Output the (x, y) coordinate of the center of the cell containing the given text.  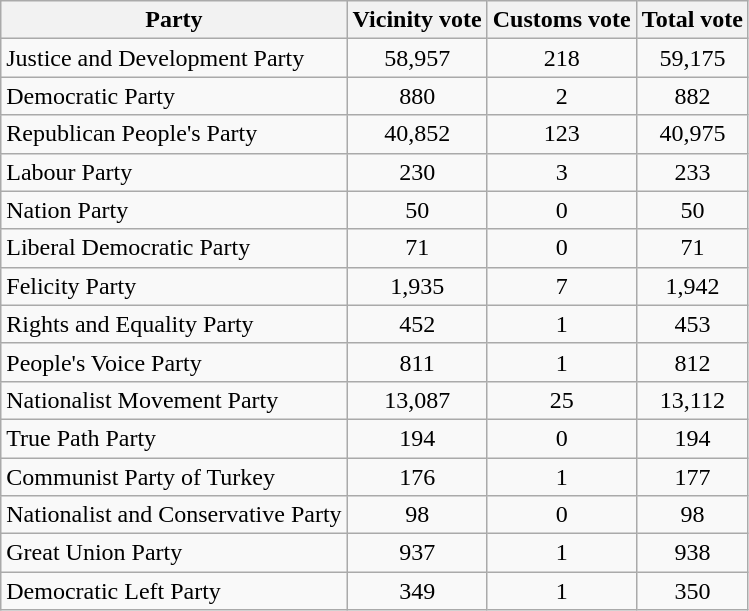
Labour Party (174, 172)
58,957 (417, 58)
453 (692, 324)
1,935 (417, 286)
True Path Party (174, 438)
2 (562, 96)
Great Union Party (174, 553)
3 (562, 172)
13,112 (692, 400)
233 (692, 172)
Democratic Left Party (174, 591)
25 (562, 400)
People's Voice Party (174, 362)
40,852 (417, 134)
7 (562, 286)
452 (417, 324)
177 (692, 477)
176 (417, 477)
Democratic Party (174, 96)
40,975 (692, 134)
Total vote (692, 20)
13,087 (417, 400)
882 (692, 96)
812 (692, 362)
350 (692, 591)
Republican People's Party (174, 134)
123 (562, 134)
880 (417, 96)
937 (417, 553)
230 (417, 172)
Liberal Democratic Party (174, 248)
Vicinity vote (417, 20)
1,942 (692, 286)
Nation Party (174, 210)
Nationalist Movement Party (174, 400)
349 (417, 591)
218 (562, 58)
Customs vote (562, 20)
Justice and Development Party (174, 58)
Party (174, 20)
811 (417, 362)
Felicity Party (174, 286)
Rights and Equality Party (174, 324)
938 (692, 553)
Communist Party of Turkey (174, 477)
Nationalist and Conservative Party (174, 515)
59,175 (692, 58)
